Detect which cell encompasses the target text, then output its [X, Y] center coordinate. 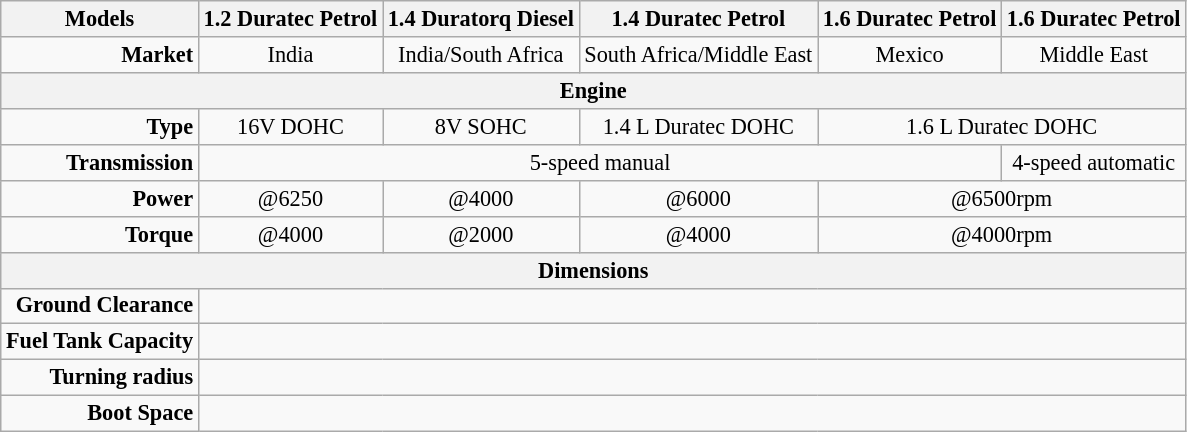
16V DOHC [290, 126]
India/South Africa [480, 55]
India [290, 55]
1.2 Duratec Petrol [290, 19]
1.4 Duratec Petrol [698, 19]
1.6 L Duratec DOHC [1002, 126]
@6500rpm [1002, 198]
@4000rpm [1002, 234]
South Africa/Middle East [698, 55]
Turning radius [100, 378]
1.4 L Duratec DOHC [698, 126]
4-speed automatic [1094, 162]
Market [100, 55]
Mexico [910, 55]
Power [100, 198]
@6000 [698, 198]
Engine [594, 90]
Fuel Tank Capacity [100, 342]
5-speed manual [600, 162]
Middle East [1094, 55]
Torque [100, 234]
Ground Clearance [100, 306]
Boot Space [100, 414]
@2000 [480, 234]
@6250 [290, 198]
Type [100, 126]
8V SOHC [480, 126]
1.4 Duratorq Diesel [480, 19]
Dimensions [594, 270]
Models [100, 19]
Transmission [100, 162]
